Return (x, y) of the center of cell containing provided text 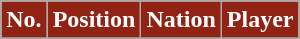
No. (24, 20)
Position (94, 20)
Nation (181, 20)
Player (260, 20)
